Search for the cell housing the specified text and yield its (x, y) center coordinate. 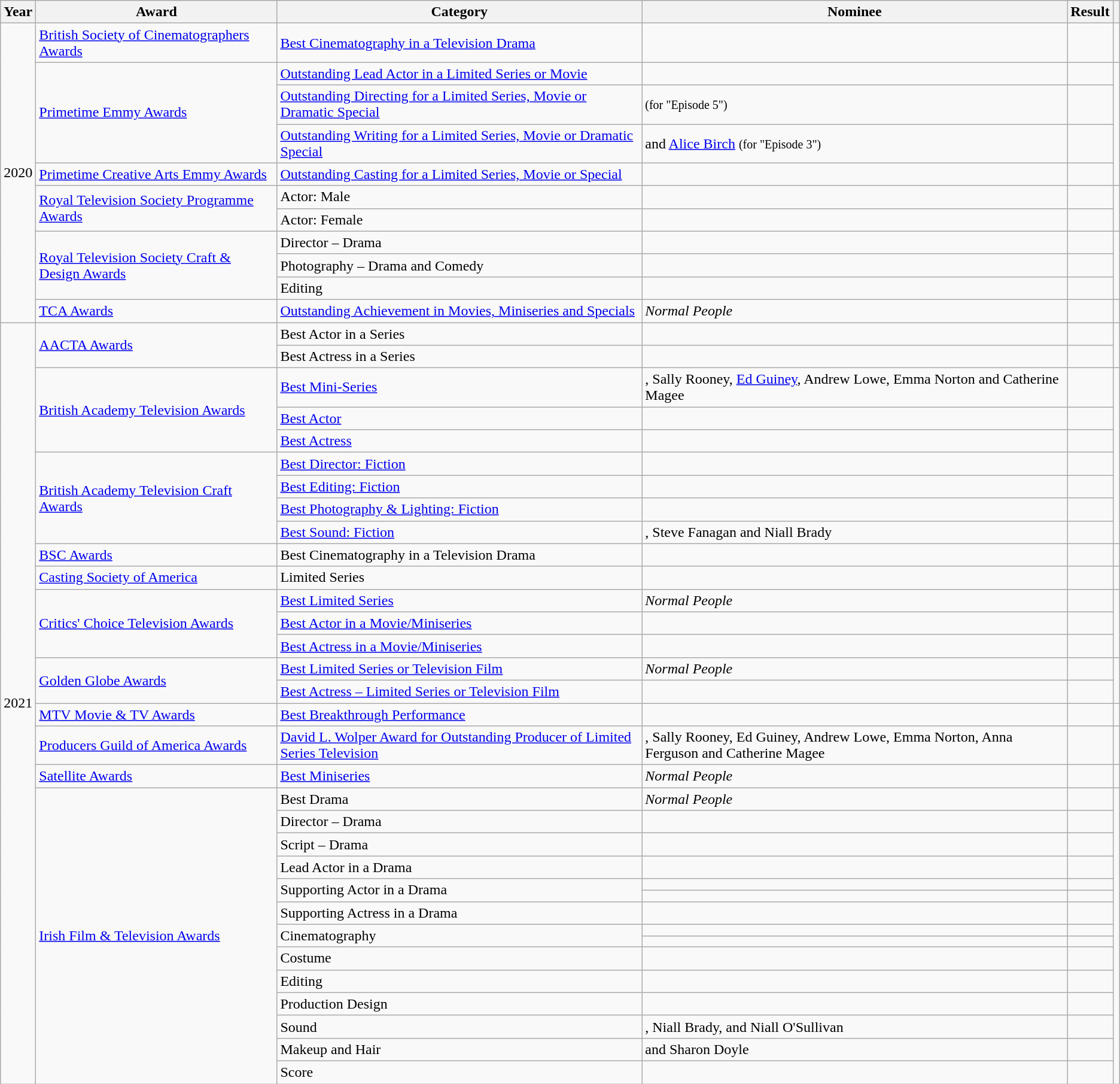
Supporting Actress in a Drama (459, 913)
Cinematography (459, 936)
Best Actor (459, 418)
Lead Actor in a Drama (459, 867)
Best Photography & Lighting: Fiction (459, 509)
Best Actress – Limited Series or Television Film (459, 691)
Supporting Actor in a Drama (459, 890)
Best Mini-Series (459, 388)
Best Actor in a Series (459, 333)
Nominee (854, 12)
Best Actress in a Movie/Miniseries (459, 646)
Outstanding Writing for a Limited Series, Movie or Dramatic Special (459, 144)
Primetime Creative Arts Emmy Awards (157, 174)
Production Design (459, 1004)
and Alice Birch (for "Episode 3") (854, 144)
MTV Movie & TV Awards (157, 714)
Best Miniseries (459, 776)
, Sally Rooney, Ed Guiney, Andrew Lowe, Emma Norton, Anna Ferguson and Catherine Magee (854, 746)
Satellite Awards (157, 776)
Best Breakthrough Performance (459, 714)
Royal Television Society Programme Awards (157, 208)
Best Actor in a Movie/Miniseries (459, 623)
(for "Episode 5") (854, 104)
Outstanding Achievement in Movies, Miniseries and Specials (459, 311)
2020 (18, 173)
Photography – Drama and Comedy (459, 265)
Sound (459, 1027)
Best Drama (459, 799)
British Society of Cinematographers Awards (157, 43)
Limited Series (459, 578)
AACTA Awards (157, 345)
Script – Drama (459, 845)
British Academy Television Awards (157, 411)
Producers Guild of America Awards (157, 746)
Casting Society of America (157, 578)
TCA Awards (157, 311)
Score (459, 1072)
Irish Film & Television Awards (157, 936)
Best Sound: Fiction (459, 532)
David L. Wolper Award for Outstanding Producer of Limited Series Television (459, 746)
Outstanding Lead Actor in a Limited Series or Movie (459, 74)
Golden Globe Awards (157, 680)
Best Director: Fiction (459, 464)
Result (1090, 12)
BSC Awards (157, 555)
Best Actress in a Series (459, 357)
Best Editing: Fiction (459, 487)
, Steve Fanagan and Niall Brady (854, 532)
Primetime Emmy Awards (157, 113)
, Niall Brady, and Niall O'Sullivan (854, 1027)
Best Actress (459, 441)
Actor: Female (459, 220)
Outstanding Directing for a Limited Series, Movie or Dramatic Special (459, 104)
Royal Television Society Craft & Design Awards (157, 265)
British Academy Television Craft Awards (157, 498)
Award (157, 12)
Best Limited Series (459, 600)
2021 (18, 703)
, Sally Rooney, Ed Guiney, Andrew Lowe, Emma Norton and Catherine Magee (854, 388)
Makeup and Hair (459, 1049)
and Sharon Doyle (854, 1049)
Year (18, 12)
Outstanding Casting for a Limited Series, Movie or Special (459, 174)
Best Limited Series or Television Film (459, 669)
Actor: Male (459, 197)
Category (459, 12)
Costume (459, 958)
Critics' Choice Television Awards (157, 623)
